Identify which cell holds the provided text, then report its [X, Y] central coordinate. 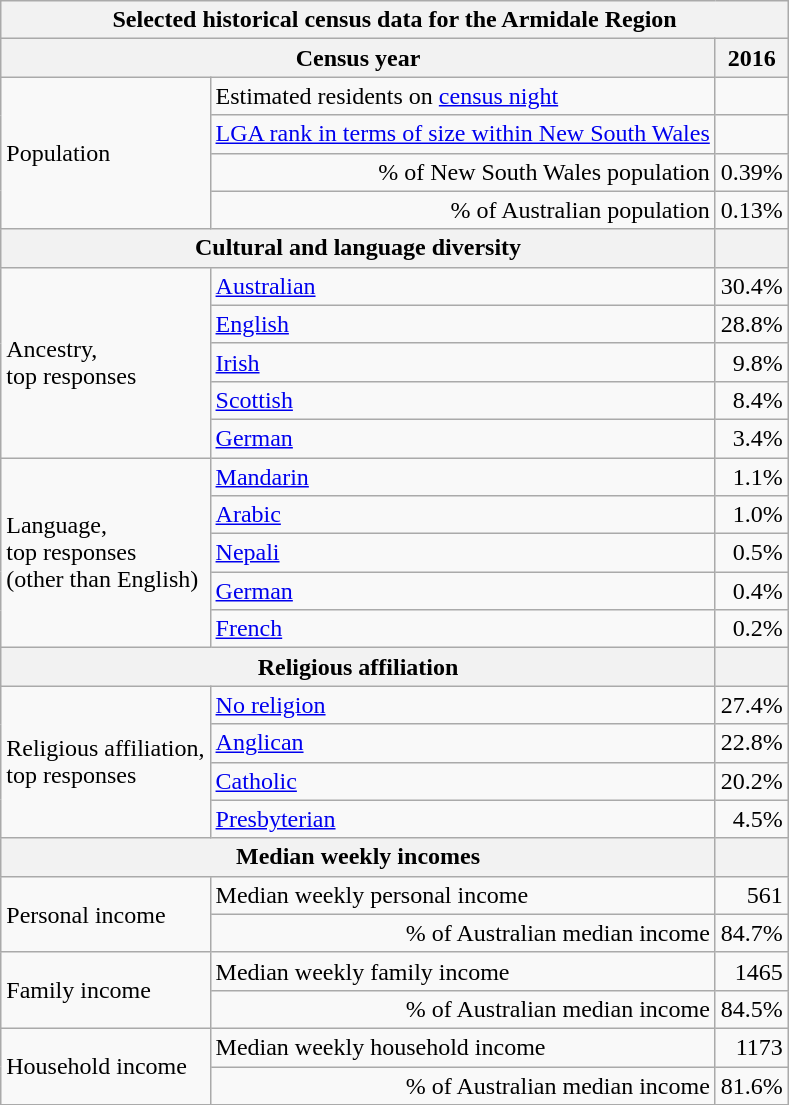
Language,top responses(other than English) [106, 553]
8.4% [752, 400]
30.4% [752, 286]
1.0% [752, 515]
Mandarin [462, 477]
0.13% [752, 210]
Australian [462, 286]
Nepali [462, 553]
20.2% [752, 781]
Religious affiliation,top responses [106, 762]
Selected historical census data for the Armidale Region [395, 20]
Median weekly personal income [462, 895]
No religion [462, 705]
Arabic [462, 515]
Scottish [462, 400]
0.2% [752, 629]
0.4% [752, 591]
Ancestry,top responses [106, 362]
Median weekly incomes [358, 857]
Census year [358, 58]
Anglican [462, 743]
Irish [462, 362]
0.39% [752, 172]
2016 [752, 58]
English [462, 324]
% of New South Wales population [462, 172]
Household income [106, 1066]
French [462, 629]
Presbyterian [462, 819]
84.5% [752, 1009]
Estimated residents on census night [462, 96]
Population [106, 153]
27.4% [752, 705]
28.8% [752, 324]
1.1% [752, 477]
Catholic [462, 781]
Family income [106, 990]
84.7% [752, 933]
81.6% [752, 1085]
Personal income [106, 914]
1173 [752, 1047]
4.5% [752, 819]
3.4% [752, 438]
% of Australian population [462, 210]
22.8% [752, 743]
9.8% [752, 362]
Cultural and language diversity [358, 248]
Religious affiliation [358, 667]
LGA rank in terms of size within New South Wales [462, 134]
1465 [752, 971]
561 [752, 895]
Median weekly household income [462, 1047]
0.5% [752, 553]
Median weekly family income [462, 971]
